For the text-containing cell, return its midpoint in [x, y] coordinate format. 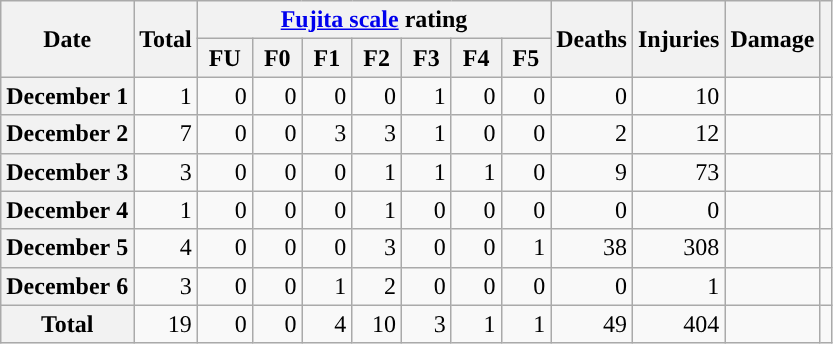
December 1 [68, 96]
F2 [377, 58]
12 [678, 134]
December 6 [68, 286]
Deaths [592, 39]
Damage [772, 39]
49 [592, 324]
73 [678, 172]
404 [678, 324]
F1 [327, 58]
F0 [277, 58]
38 [592, 248]
9 [592, 172]
December 3 [68, 172]
December 4 [68, 210]
F3 [427, 58]
December 5 [68, 248]
Fujita scale rating [374, 20]
7 [166, 134]
Date [68, 39]
F4 [476, 58]
308 [678, 248]
19 [166, 324]
December 2 [68, 134]
F5 [526, 58]
Injuries [678, 39]
FU [224, 58]
